For the text-containing cell, return its midpoint in [X, Y] coordinate format. 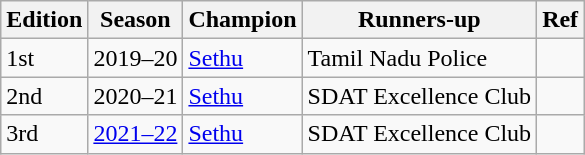
3rd [44, 134]
Ref [560, 20]
2019–20 [136, 58]
Tamil Nadu Police [420, 58]
2nd [44, 96]
Champion [242, 20]
Runners-up [420, 20]
Season [136, 20]
Edition [44, 20]
2020–21 [136, 96]
1st [44, 58]
2021–22 [136, 134]
